Find where the given text appears and provide that cell's center as (x, y) coordinate. 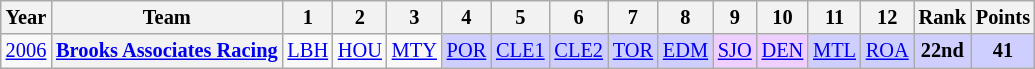
3 (414, 17)
ROA (888, 51)
2006 (26, 51)
11 (834, 17)
12 (888, 17)
MTL (834, 51)
Brooks Associates Racing (166, 51)
SJO (735, 51)
41 (1003, 51)
LBH (308, 51)
2 (360, 17)
POR (466, 51)
22nd (942, 51)
Rank (942, 17)
EDM (686, 51)
6 (578, 17)
Team (166, 17)
CLE2 (578, 51)
5 (520, 17)
1 (308, 17)
MTY (414, 51)
9 (735, 17)
DEN (783, 51)
10 (783, 17)
Year (26, 17)
CLE1 (520, 51)
TOR (633, 51)
8 (686, 17)
4 (466, 17)
7 (633, 17)
HOU (360, 51)
Points (1003, 17)
